Locate the cell with the specified text and output its [x, y] center coordinate. 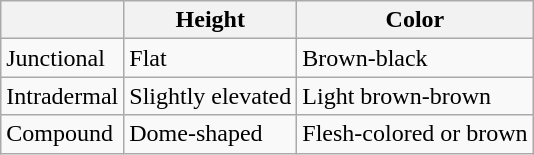
Dome-shaped [210, 134]
Junctional [62, 58]
Compound [62, 134]
Intradermal [62, 96]
Flat [210, 58]
Color [415, 20]
Light brown-brown [415, 96]
Brown-black [415, 58]
Slightly elevated [210, 96]
Flesh-colored or brown [415, 134]
Height [210, 20]
